Output the (X, Y) coordinate of the center of the cell containing the given text.  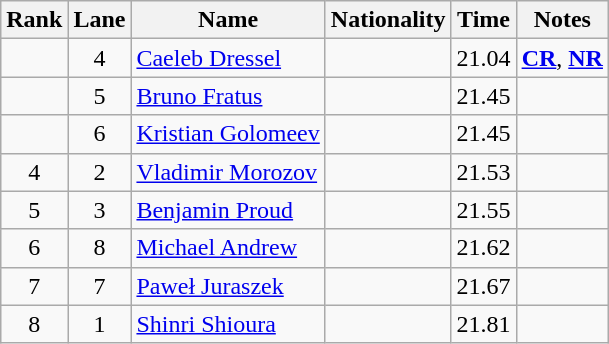
Michael Andrew (228, 248)
21.81 (484, 324)
21.62 (484, 248)
Nationality (388, 20)
Benjamin Proud (228, 210)
Notes (562, 20)
21.67 (484, 286)
Caeleb Dressel (228, 58)
1 (100, 324)
CR, NR (562, 58)
2 (100, 172)
21.53 (484, 172)
Shinri Shioura (228, 324)
Time (484, 20)
Kristian Golomeev (228, 134)
Bruno Fratus (228, 96)
Rank (34, 20)
Lane (100, 20)
Vladimir Morozov (228, 172)
21.55 (484, 210)
Name (228, 20)
3 (100, 210)
Paweł Juraszek (228, 286)
21.04 (484, 58)
